Search for the cell housing the specified text and yield its [x, y] center coordinate. 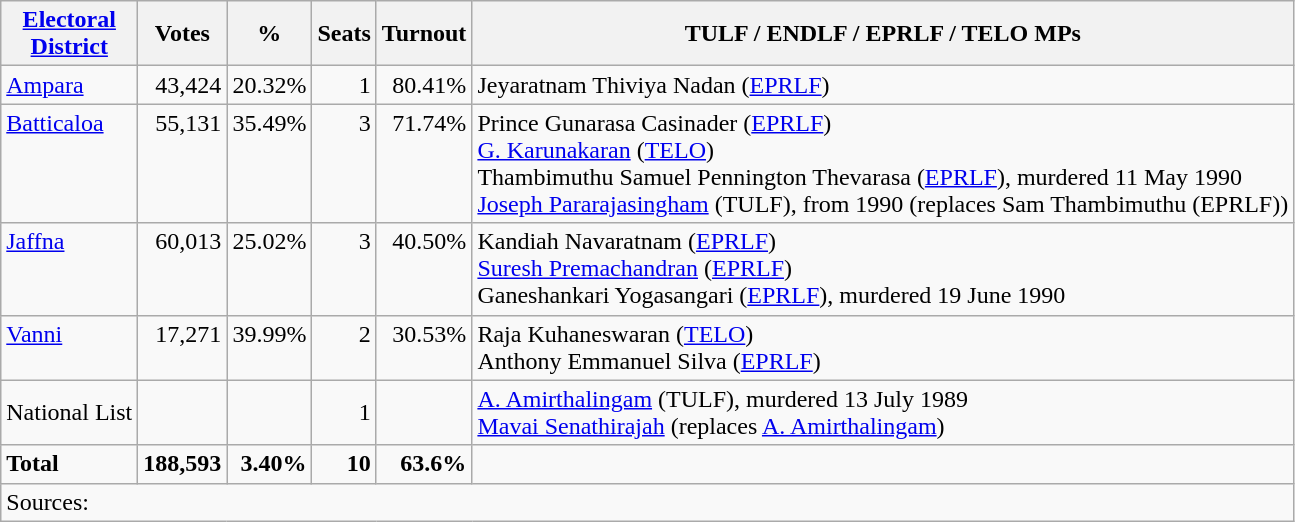
Sources: [648, 502]
National List [70, 412]
55,131 [182, 164]
% [270, 34]
Ampara [70, 85]
71.74% [424, 164]
Jeyaratnam Thiviya Nadan (EPRLF) [883, 85]
Votes [182, 34]
30.53% [424, 348]
Batticaloa [70, 164]
20.32% [270, 85]
ElectoralDistrict [70, 34]
63.6% [424, 464]
Raja Kuhaneswaran (TELO)Anthony Emmanuel Silva (EPRLF) [883, 348]
Seats [344, 34]
3.40% [270, 464]
Turnout [424, 34]
35.49% [270, 164]
TULF / ENDLF / EPRLF / TELO MPs [883, 34]
40.50% [424, 269]
Vanni [70, 348]
25.02% [270, 269]
Total [70, 464]
80.41% [424, 85]
A. Amirthalingam (TULF), murdered 13 July 1989Mavai Senathirajah (replaces A. Amirthalingam) [883, 412]
Jaffna [70, 269]
10 [344, 464]
60,013 [182, 269]
39.99% [270, 348]
Kandiah Navaratnam (EPRLF)Suresh Premachandran (EPRLF)Ganeshankari Yogasangari (EPRLF), murdered 19 June 1990 [883, 269]
2 [344, 348]
17,271 [182, 348]
188,593 [182, 464]
43,424 [182, 85]
